Provide the [x, y] coordinate of the cell's center where the given text is located.  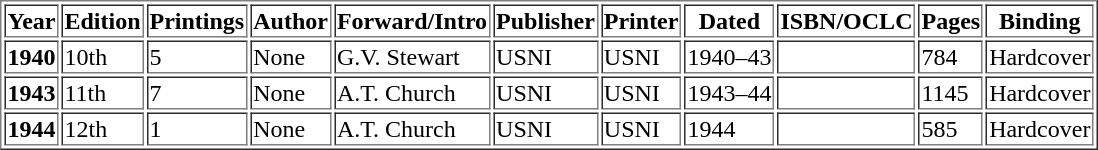
Edition [103, 20]
784 [950, 56]
1940–43 [729, 56]
Printings [198, 20]
585 [950, 128]
11th [103, 92]
5 [198, 56]
10th [103, 56]
G.V. Stewart [412, 56]
Pages [950, 20]
12th [103, 128]
Forward/Intro [412, 20]
Dated [729, 20]
Year [31, 20]
Publisher [546, 20]
Binding [1040, 20]
1940 [31, 56]
Author [290, 20]
Printer [642, 20]
ISBN/OCLC [846, 20]
1943–44 [729, 92]
7 [198, 92]
1145 [950, 92]
1 [198, 128]
1943 [31, 92]
